Provide the (x, y) coordinate of the cell's center where the given text is located.  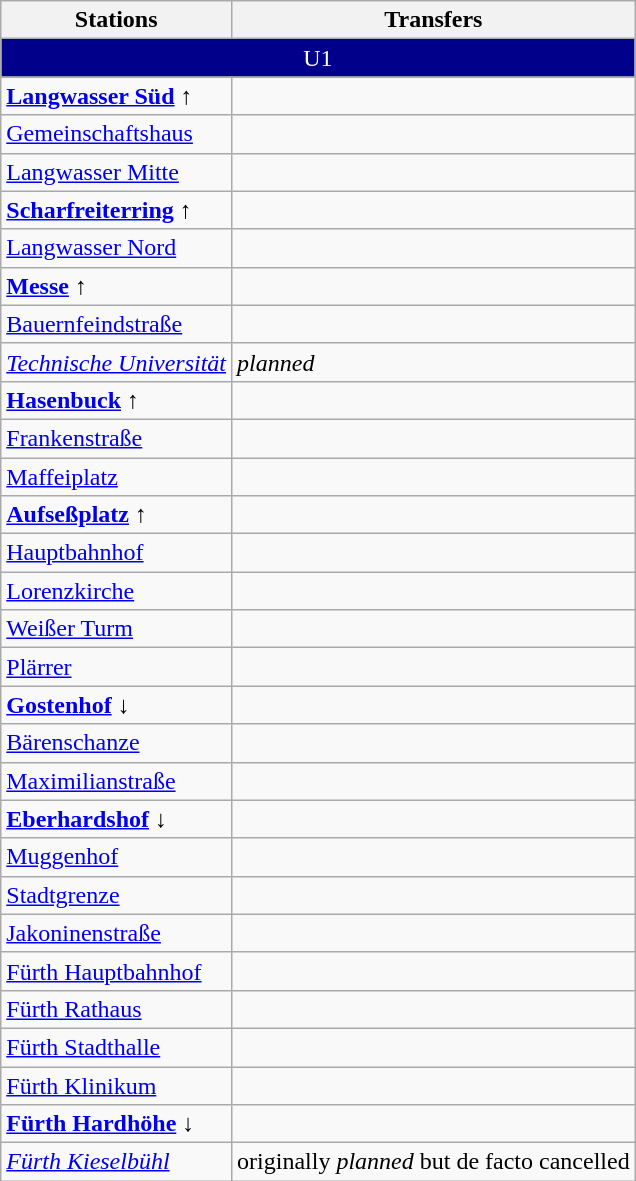
planned (434, 362)
Hasenbuck ↑ (116, 400)
originally planned but de facto cancelled (434, 1162)
Fürth Klinikum (116, 1085)
Gemeinschaftshaus (116, 134)
Fürth Rathaus (116, 1009)
Fürth Hardhöhe ↓ (116, 1124)
Weißer Turm (116, 629)
Messe ↑ (116, 286)
Technische Universität (116, 362)
Langwasser Mitte (116, 172)
Jakoninenstraße (116, 933)
Bärenschanze (116, 743)
Gostenhof ↓ (116, 705)
Stadtgrenze (116, 895)
Langwasser Nord (116, 248)
Fürth Stadthalle (116, 1047)
Lorenzkirche (116, 591)
Hauptbahnhof (116, 553)
Maximilianstraße (116, 781)
Transfers (434, 20)
Fürth Hauptbahnhof (116, 971)
Frankenstraße (116, 438)
Muggenhof (116, 857)
Fürth Kieselbühl (116, 1162)
Scharfreiterring ↑ (116, 210)
Eberhardshof ↓ (116, 819)
Stations (116, 20)
U1 (318, 58)
Langwasser Süd ↑ (116, 96)
Plärrer (116, 667)
Bauernfeindstraße (116, 324)
Aufseßplatz ↑ (116, 515)
Maffeiplatz (116, 477)
